Return (X, Y) of the center of cell containing provided text 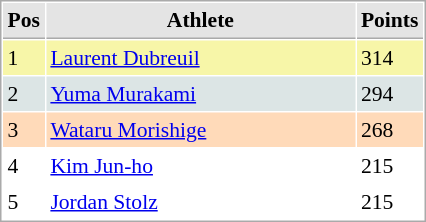
Wataru Morishige (200, 129)
4 (24, 165)
314 (390, 57)
Jordan Stolz (200, 201)
Laurent Dubreuil (200, 57)
Yuma Murakami (200, 93)
294 (390, 93)
5 (24, 201)
Kim Jun-ho (200, 165)
1 (24, 57)
Athlete (200, 21)
268 (390, 129)
Points (390, 21)
3 (24, 129)
2 (24, 93)
Pos (24, 21)
